Detect which cell encompasses the target text, then output its [x, y] center coordinate. 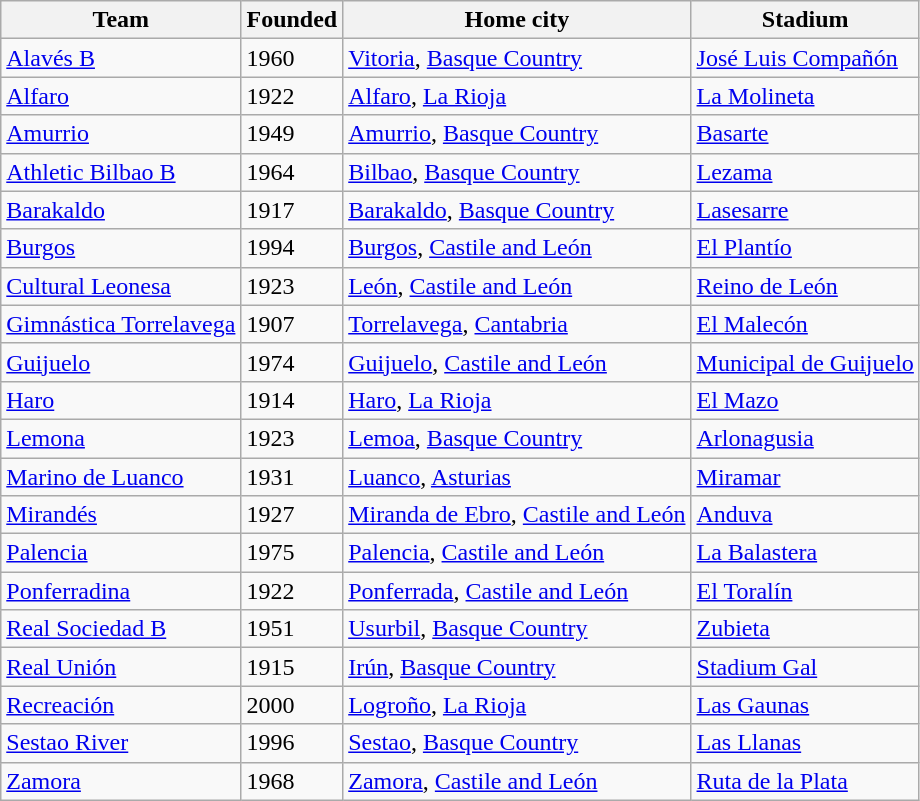
Alfaro, La Rioja [517, 96]
León, Castile and León [517, 286]
Miranda de Ebro, Castile and León [517, 515]
Alfaro [121, 96]
Team [121, 20]
Luanco, Asturias [517, 477]
1960 [292, 58]
Basarte [805, 134]
El Mazo [805, 400]
Sestao, Basque Country [517, 743]
1927 [292, 515]
Guijuelo [121, 362]
Torrelavega, Cantabria [517, 324]
Bilbao, Basque Country [517, 172]
Las Llanas [805, 743]
Irún, Basque Country [517, 667]
1974 [292, 362]
Burgos [121, 248]
Athletic Bilbao B [121, 172]
Las Gaunas [805, 705]
Cultural Leonesa [121, 286]
Miramar [805, 477]
Barakaldo, Basque Country [517, 210]
Barakaldo [121, 210]
Vitoria, Basque Country [517, 58]
1968 [292, 781]
José Luis Compañón [805, 58]
1949 [292, 134]
1975 [292, 553]
Gimnástica Torrelavega [121, 324]
Amurrio [121, 134]
Burgos, Castile and León [517, 248]
Real Sociedad B [121, 629]
Amurrio, Basque Country [517, 134]
El Plantío [805, 248]
Municipal de Guijuelo [805, 362]
Lemoa, Basque Country [517, 438]
La Molineta [805, 96]
1994 [292, 248]
1914 [292, 400]
Zamora [121, 781]
Stadium Gal [805, 667]
Stadium [805, 20]
Palencia, Castile and León [517, 553]
1951 [292, 629]
Mirandés [121, 515]
Ponferrada, Castile and León [517, 591]
Home city [517, 20]
1964 [292, 172]
2000 [292, 705]
Marino de Luanco [121, 477]
Sestao River [121, 743]
El Malecón [805, 324]
1996 [292, 743]
Ponferradina [121, 591]
Founded [292, 20]
Haro [121, 400]
Guijuelo, Castile and León [517, 362]
Alavés B [121, 58]
Arlonagusia [805, 438]
Real Unión [121, 667]
1915 [292, 667]
Reino de León [805, 286]
1907 [292, 324]
Lezama [805, 172]
Usurbil, Basque Country [517, 629]
Recreación [121, 705]
Lemona [121, 438]
Palencia [121, 553]
Logroño, La Rioja [517, 705]
Ruta de la Plata [805, 781]
Anduva [805, 515]
Lasesarre [805, 210]
1931 [292, 477]
Zamora, Castile and León [517, 781]
Zubieta [805, 629]
El Toralín [805, 591]
1917 [292, 210]
La Balastera [805, 553]
Haro, La Rioja [517, 400]
